Provide the (x, y) coordinate of the cell's center where the given text is located.  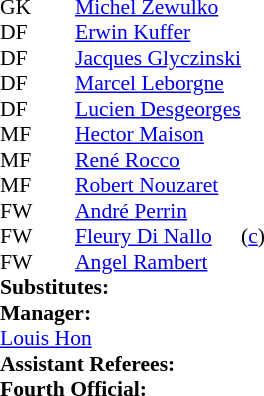
André Perrin (158, 211)
Manager: (120, 313)
Angel Rambert (158, 262)
René Rocco (158, 160)
Jacques Glyczinski (158, 58)
Hector Maison (158, 135)
Fleury Di Nallo (158, 237)
Lucien Desgeorges (158, 109)
Erwin Kuffer (158, 33)
Substitutes: (120, 287)
Robert Nouzaret (158, 185)
Marcel Leborgne (158, 83)
